Capture the cell that displays the provided text and extract its (X, Y) central coordinate. 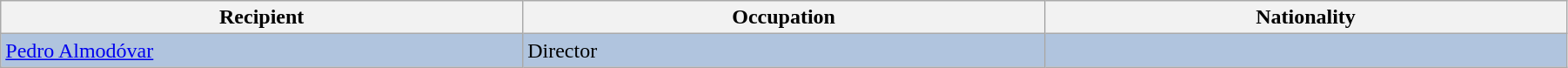
Occupation (784, 17)
Director (784, 51)
Nationality (1306, 17)
Pedro Almodóvar (262, 51)
Recipient (262, 17)
